From the cell containing the given text, extract its center point as [x, y] coordinate. 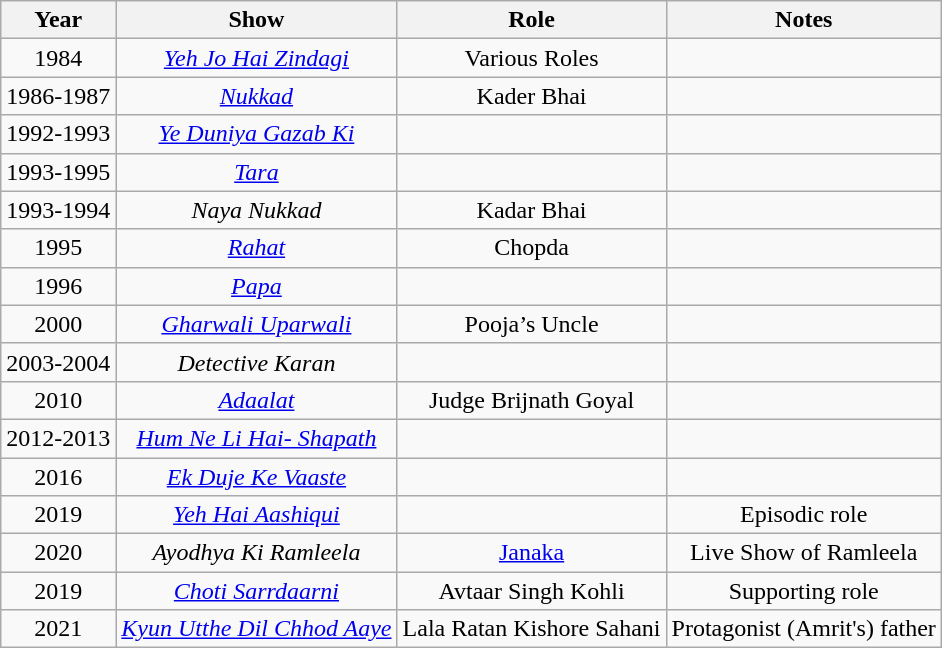
Kader Bhai [532, 96]
Various Roles [532, 58]
Avtaar Singh Kohli [532, 591]
Kadar Bhai [532, 210]
2021 [58, 629]
Episodic role [804, 515]
Lala Ratan Kishore Sahani [532, 629]
1996 [58, 286]
Notes [804, 20]
Naya Nukkad [256, 210]
Yeh Jo Hai Zindagi [256, 58]
2000 [58, 324]
Choti Sarrdaarni [256, 591]
2020 [58, 553]
Janaka [532, 553]
1984 [58, 58]
Gharwali Uparwali [256, 324]
Tara [256, 172]
2016 [58, 477]
Year [58, 20]
2010 [58, 400]
Yeh Hai Aashiqui [256, 515]
2003-2004 [58, 362]
Supporting role [804, 591]
1992-1993 [58, 134]
Live Show of Ramleela [804, 553]
Rahat [256, 248]
Protagonist (Amrit's) father [804, 629]
Ek Duje Ke Vaaste [256, 477]
Show [256, 20]
Papa [256, 286]
2012-2013 [58, 438]
Pooja’s Uncle [532, 324]
1986-1987 [58, 96]
Chopda [532, 248]
Role [532, 20]
Detective Karan [256, 362]
Ye Duniya Gazab Ki [256, 134]
Judge Brijnath Goyal [532, 400]
1993-1994 [58, 210]
1995 [58, 248]
Ayodhya Ki Ramleela [256, 553]
Kyun Utthe Dil Chhod Aaye [256, 629]
1993-1995 [58, 172]
Nukkad [256, 96]
Hum Ne Li Hai- Shapath [256, 438]
Adaalat [256, 400]
